From the cell containing the given text, extract its center point as [x, y] coordinate. 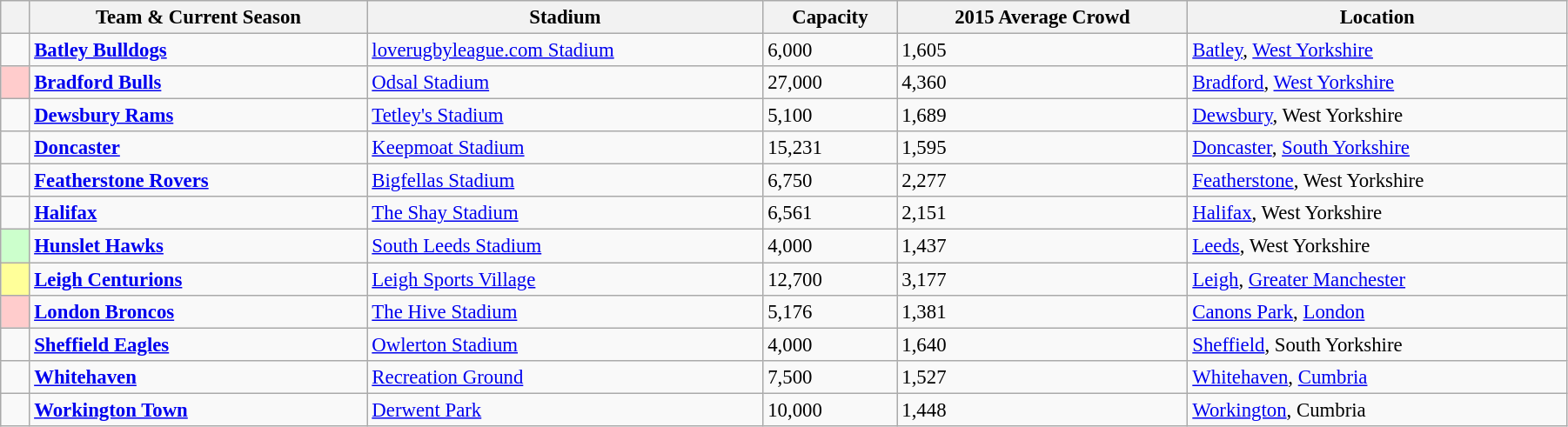
Batley, West Yorkshire [1377, 50]
loverugbyleague.com Stadium [566, 50]
2,151 [1042, 213]
Whitehaven [198, 377]
6,750 [830, 181]
5,100 [830, 116]
Stadium [566, 17]
1,605 [1042, 50]
1,640 [1042, 344]
South Leeds Stadium [566, 246]
6,000 [830, 50]
Tetley's Stadium [566, 116]
Capacity [830, 17]
5,176 [830, 311]
Keepmoat Stadium [566, 148]
London Broncos [198, 311]
Whitehaven, Cumbria [1377, 377]
12,700 [830, 279]
Leigh Centurions [198, 279]
Team & Current Season [198, 17]
Hunslet Hawks [198, 246]
1,448 [1042, 410]
1,437 [1042, 246]
Featherstone, West Yorkshire [1377, 181]
Leeds, West Yorkshire [1377, 246]
Leigh Sports Village [566, 279]
1,381 [1042, 311]
Batley Bulldogs [198, 50]
6,561 [830, 213]
10,000 [830, 410]
1,595 [1042, 148]
7,500 [830, 377]
Sheffield, South Yorkshire [1377, 344]
Halifax [198, 213]
Featherstone Rovers [198, 181]
Doncaster [198, 148]
2,277 [1042, 181]
Workington, Cumbria [1377, 410]
Sheffield Eagles [198, 344]
The Shay Stadium [566, 213]
Owlerton Stadium [566, 344]
Workington Town [198, 410]
1,527 [1042, 377]
27,000 [830, 83]
The Hive Stadium [566, 311]
4,360 [1042, 83]
Recreation Ground [566, 377]
Dewsbury Rams [198, 116]
Location [1377, 17]
Canons Park, London [1377, 311]
Bradford, West Yorkshire [1377, 83]
Bigfellas Stadium [566, 181]
Bradford Bulls [198, 83]
Doncaster, South Yorkshire [1377, 148]
1,689 [1042, 116]
Leigh, Greater Manchester [1377, 279]
Dewsbury, West Yorkshire [1377, 116]
Derwent Park [566, 410]
Halifax, West Yorkshire [1377, 213]
15,231 [830, 148]
Odsal Stadium [566, 83]
2015 Average Crowd [1042, 17]
3,177 [1042, 279]
